Extract the [X, Y] coordinate from the center of the cell holding the provided text.  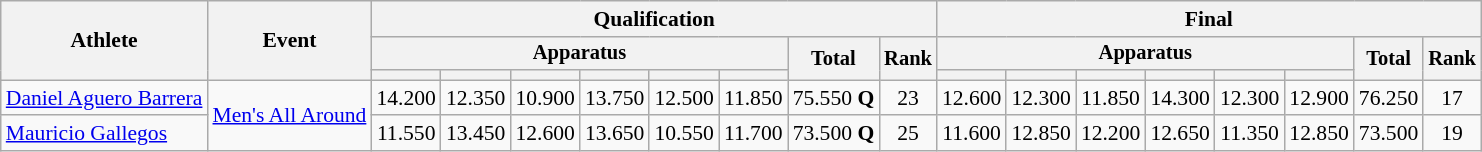
13.450 [476, 134]
11.550 [406, 134]
19 [1452, 134]
73.500 Q [834, 134]
25 [908, 134]
Qualification [654, 19]
73.500 [1388, 134]
Mauricio Gallegos [104, 134]
13.750 [614, 98]
10.550 [684, 134]
12.200 [1110, 134]
Athlete [104, 40]
12.650 [1180, 134]
17 [1452, 98]
12.500 [684, 98]
10.900 [544, 98]
12.900 [1318, 98]
12.350 [476, 98]
76.250 [1388, 98]
14.200 [406, 98]
Event [289, 40]
13.650 [614, 134]
11.350 [1250, 134]
Daniel Aguero Barrera [104, 98]
Men's All Around [289, 116]
75.550 Q [834, 98]
11.600 [972, 134]
14.300 [1180, 98]
23 [908, 98]
11.700 [754, 134]
Final [1209, 19]
